Find where the given text appears and provide that cell's center as (X, Y) coordinate. 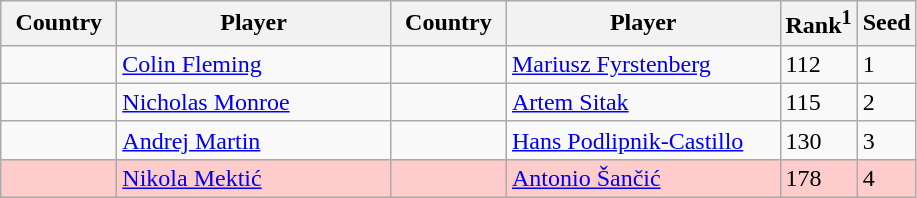
178 (818, 178)
1 (886, 64)
2 (886, 102)
Andrej Martin (254, 140)
3 (886, 140)
Antonio Šančić (643, 178)
130 (818, 140)
Seed (886, 24)
Mariusz Fyrstenberg (643, 64)
Nikola Mektić (254, 178)
Nicholas Monroe (254, 102)
112 (818, 64)
Colin Fleming (254, 64)
Artem Sitak (643, 102)
Hans Podlipnik-Castillo (643, 140)
4 (886, 178)
Rank1 (818, 24)
115 (818, 102)
